Locate the cell with the specified text and output its [x, y] center coordinate. 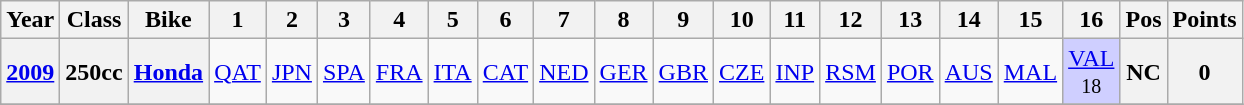
14 [968, 20]
JPN [292, 72]
6 [505, 20]
GER [624, 72]
VAL18 [1092, 72]
4 [399, 20]
10 [742, 20]
MAL [1030, 72]
1 [238, 20]
8 [624, 20]
5 [452, 20]
12 [851, 20]
Points [1204, 20]
Bike [168, 20]
2009 [30, 72]
13 [910, 20]
AUS [968, 72]
NED [564, 72]
16 [1092, 20]
250cc [94, 72]
GBR [683, 72]
Class [94, 20]
3 [344, 20]
0 [1204, 72]
Pos [1144, 20]
SPA [344, 72]
15 [1030, 20]
POR [910, 72]
7 [564, 20]
CZE [742, 72]
CAT [505, 72]
11 [795, 20]
9 [683, 20]
QAT [238, 72]
Year [30, 20]
INP [795, 72]
RSM [851, 72]
NC [1144, 72]
FRA [399, 72]
Honda [168, 72]
2 [292, 20]
ITA [452, 72]
